From the cell containing the given text, extract its center point as (x, y) coordinate. 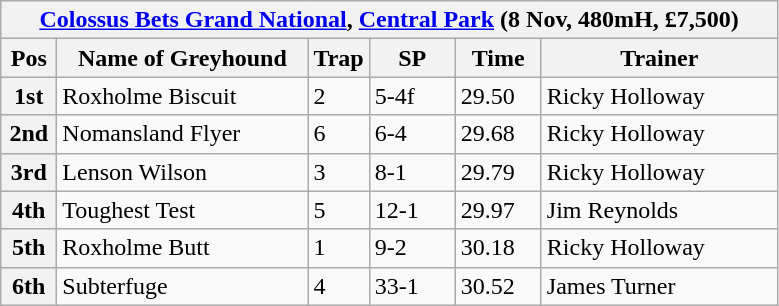
3 (338, 172)
6th (29, 286)
9-2 (412, 248)
12-1 (412, 210)
2nd (29, 134)
4 (338, 286)
5th (29, 248)
29.79 (498, 172)
30.18 (498, 248)
Trap (338, 58)
29.68 (498, 134)
4th (29, 210)
30.52 (498, 286)
Lenson Wilson (182, 172)
Roxholme Biscuit (182, 96)
Pos (29, 58)
Jim Reynolds (659, 210)
29.50 (498, 96)
James Turner (659, 286)
33-1 (412, 286)
29.97 (498, 210)
3rd (29, 172)
6-4 (412, 134)
Trainer (659, 58)
Time (498, 58)
Toughest Test (182, 210)
Subterfuge (182, 286)
5-4f (412, 96)
Roxholme Butt (182, 248)
SP (412, 58)
1st (29, 96)
5 (338, 210)
Name of Greyhound (182, 58)
Colossus Bets Grand National, Central Park (8 Nov, 480mH, £7,500) (390, 20)
1 (338, 248)
2 (338, 96)
Nomansland Flyer (182, 134)
6 (338, 134)
8-1 (412, 172)
